Pinpoint the cell where the given text exists, returning its (x, y) midpoint coordinate. 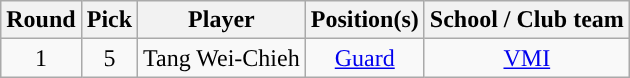
Player (222, 20)
Position(s) (364, 20)
Round (41, 20)
VMI (526, 58)
Tang Wei-Chieh (222, 58)
School / Club team (526, 20)
1 (41, 58)
Guard (364, 58)
Pick (109, 20)
5 (109, 58)
